Locate the cell with the specified text and output its (x, y) center coordinate. 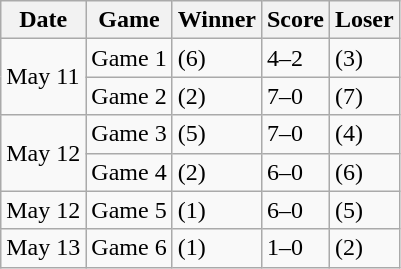
(4) (364, 134)
4–2 (295, 58)
Game 2 (129, 96)
Game 4 (129, 172)
Date (44, 20)
1–0 (295, 248)
May 13 (44, 248)
Game 1 (129, 58)
Game 6 (129, 248)
May 11 (44, 77)
(7) (364, 96)
Game 3 (129, 134)
Loser (364, 20)
Winner (216, 20)
Score (295, 20)
(3) (364, 58)
Game 5 (129, 210)
Game (129, 20)
